From the cell containing the given text, extract its center point as [X, Y] coordinate. 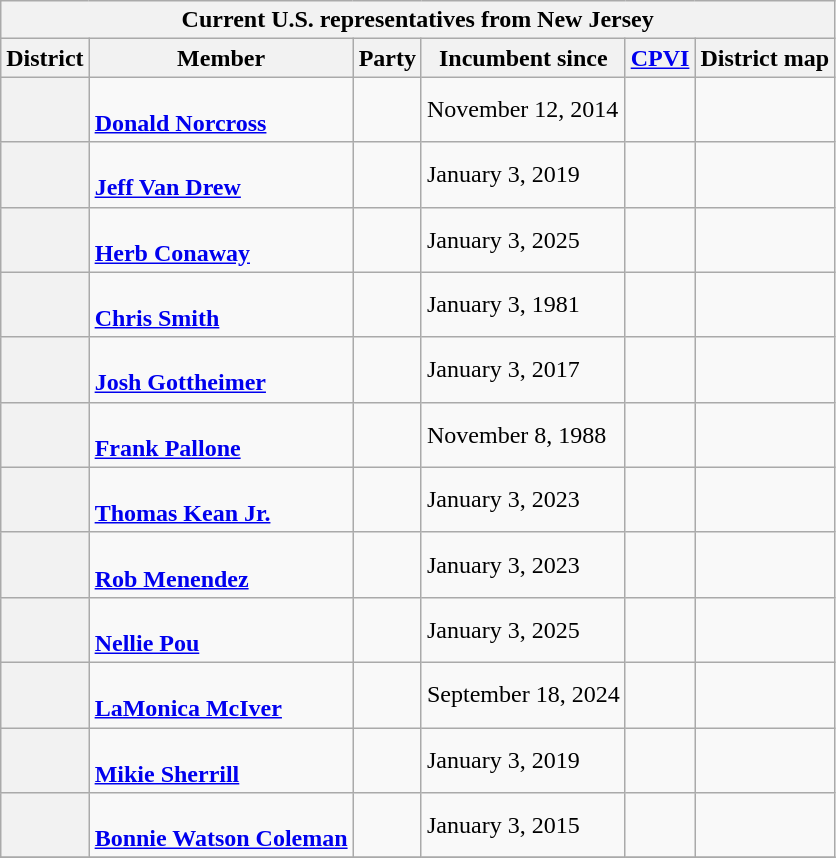
District map [765, 58]
January 3, 1981 [523, 304]
Donald Norcross [221, 110]
Thomas Kean Jr. [221, 500]
Current U.S. representatives from New Jersey [418, 20]
Jeff Van Drew [221, 174]
Bonnie Watson Coleman [221, 826]
CPVI [660, 58]
September 18, 2024 [523, 694]
Herb Conaway [221, 240]
November 8, 1988 [523, 434]
Incumbent since [523, 58]
Rob Menendez [221, 564]
District [45, 58]
November 12, 2014 [523, 110]
Mikie Sherrill [221, 760]
Nellie Pou [221, 630]
LaMonica McIver [221, 694]
Frank Pallone [221, 434]
January 3, 2015 [523, 826]
Member [221, 58]
Party [387, 58]
January 3, 2017 [523, 370]
Chris Smith [221, 304]
Josh Gottheimer [221, 370]
